Return [x, y] of the center of cell containing provided text 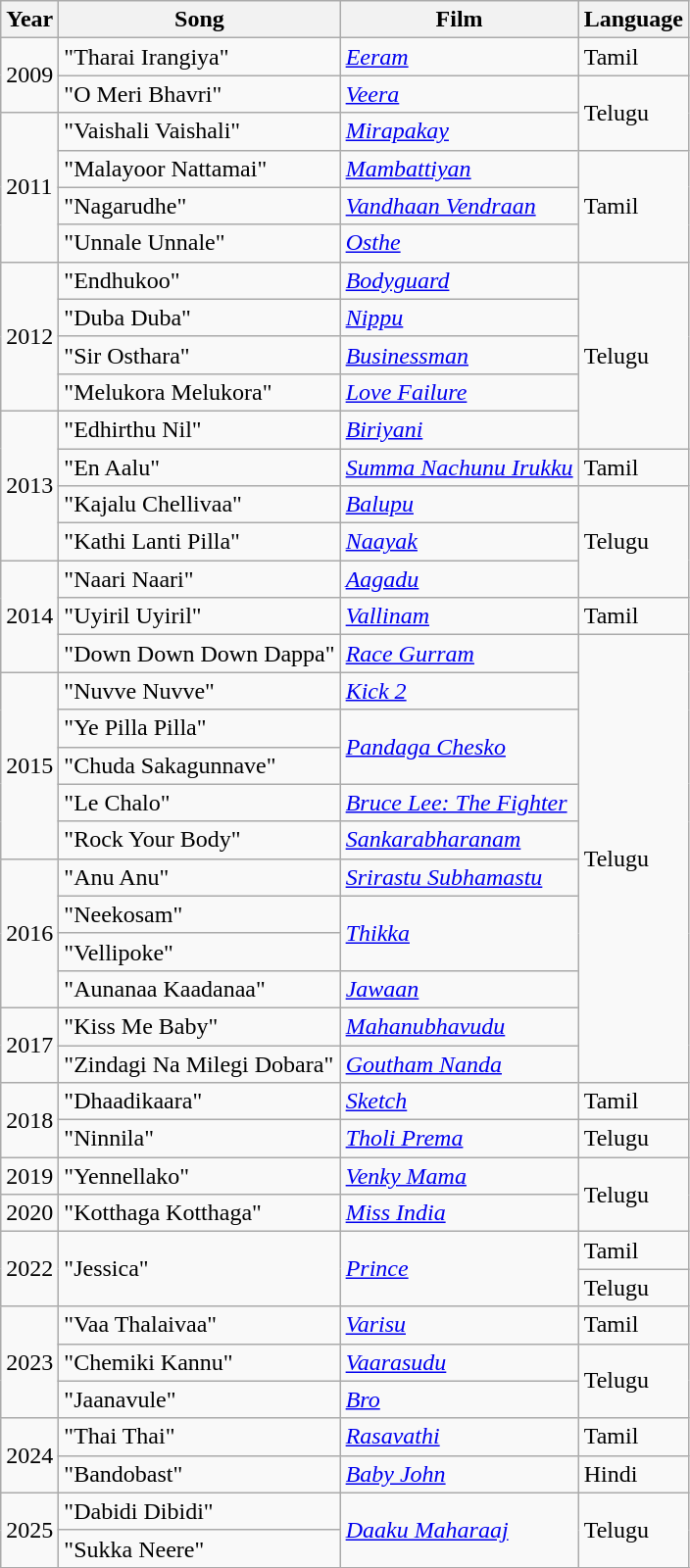
Bodyguard [459, 280]
Tholi Prema [459, 1139]
"Yennellako" [200, 1176]
Mirapakay [459, 131]
Balupu [459, 505]
Summa Nachunu Irukku [459, 467]
2018 [29, 1120]
2009 [29, 75]
Pandaga Chesko [459, 747]
2025 [29, 1530]
Rasavathi [459, 1437]
Love Failure [459, 392]
Osthe [459, 243]
"Anu Anu" [200, 877]
Year [29, 20]
2022 [29, 1269]
"Ninnila" [200, 1139]
Nippu [459, 318]
"O Meri Bhavri" [200, 94]
"Uyiril Uyiril" [200, 616]
Language [633, 20]
2013 [29, 485]
2017 [29, 1045]
Film [459, 20]
Mahanubhavudu [459, 1026]
"Down Down Down Dappa" [200, 654]
2016 [29, 933]
"Duba Duba" [200, 318]
"Sukka Neere" [200, 1548]
Bruce Lee: The Fighter [459, 803]
Jawaan [459, 989]
2024 [29, 1455]
Biriyani [459, 429]
Thikka [459, 933]
Aagadu [459, 579]
"Thai Thai" [200, 1437]
Vaarasudu [459, 1362]
"Vaa Thalaivaa" [200, 1325]
2012 [29, 336]
"Chemiki Kannu" [200, 1362]
2011 [29, 187]
"Bandobast" [200, 1474]
Veera [459, 94]
"Unnale Unnale" [200, 243]
Goutham Nanda [459, 1063]
"Zindagi Na Milegi Dobara" [200, 1063]
Prince [459, 1269]
"Kiss Me Baby" [200, 1026]
"Chuda Sakagunnave" [200, 765]
Varisu [459, 1325]
Bro [459, 1399]
Sketch [459, 1102]
"Edhirthu Nil" [200, 429]
2023 [29, 1362]
Mambattiyan [459, 169]
"Dabidi Dibidi" [200, 1511]
"Dhaadikaara" [200, 1102]
"Jessica" [200, 1269]
"Ye Pilla Pilla" [200, 728]
2014 [29, 616]
Vallinam [459, 616]
"Nuvve Nuvve" [200, 691]
"Kotthaga Kotthaga" [200, 1213]
Kick 2 [459, 691]
"Endhukoo" [200, 280]
"Kajalu Chellivaa" [200, 505]
Hindi [633, 1474]
Race Gurram [459, 654]
"Aunanaa Kaadanaa" [200, 989]
"Vellipoke" [200, 952]
"Nagarudhe" [200, 206]
2019 [29, 1176]
Sankarabharanam [459, 840]
Eeram [459, 57]
"Sir Osthara" [200, 355]
"Melukora Melukora" [200, 392]
Song [200, 20]
"Tharai Irangiya" [200, 57]
Srirastu Subhamastu [459, 877]
"Le Chalo" [200, 803]
"Rock Your Body" [200, 840]
Venky Mama [459, 1176]
"Kathi Lanti Pilla" [200, 542]
Vandhaan Vendraan [459, 206]
"Vaishali Vaishali" [200, 131]
Businessman [459, 355]
"En Aalu" [200, 467]
"Naari Naari" [200, 579]
2020 [29, 1213]
Daaku Maharaaj [459, 1530]
Baby John [459, 1474]
"Jaanavule" [200, 1399]
Miss India [459, 1213]
"Malayoor Nattamai" [200, 169]
2015 [29, 765]
Naayak [459, 542]
"Neekosam" [200, 914]
